Extract the (X, Y) coordinate from the center of the cell holding the provided text.  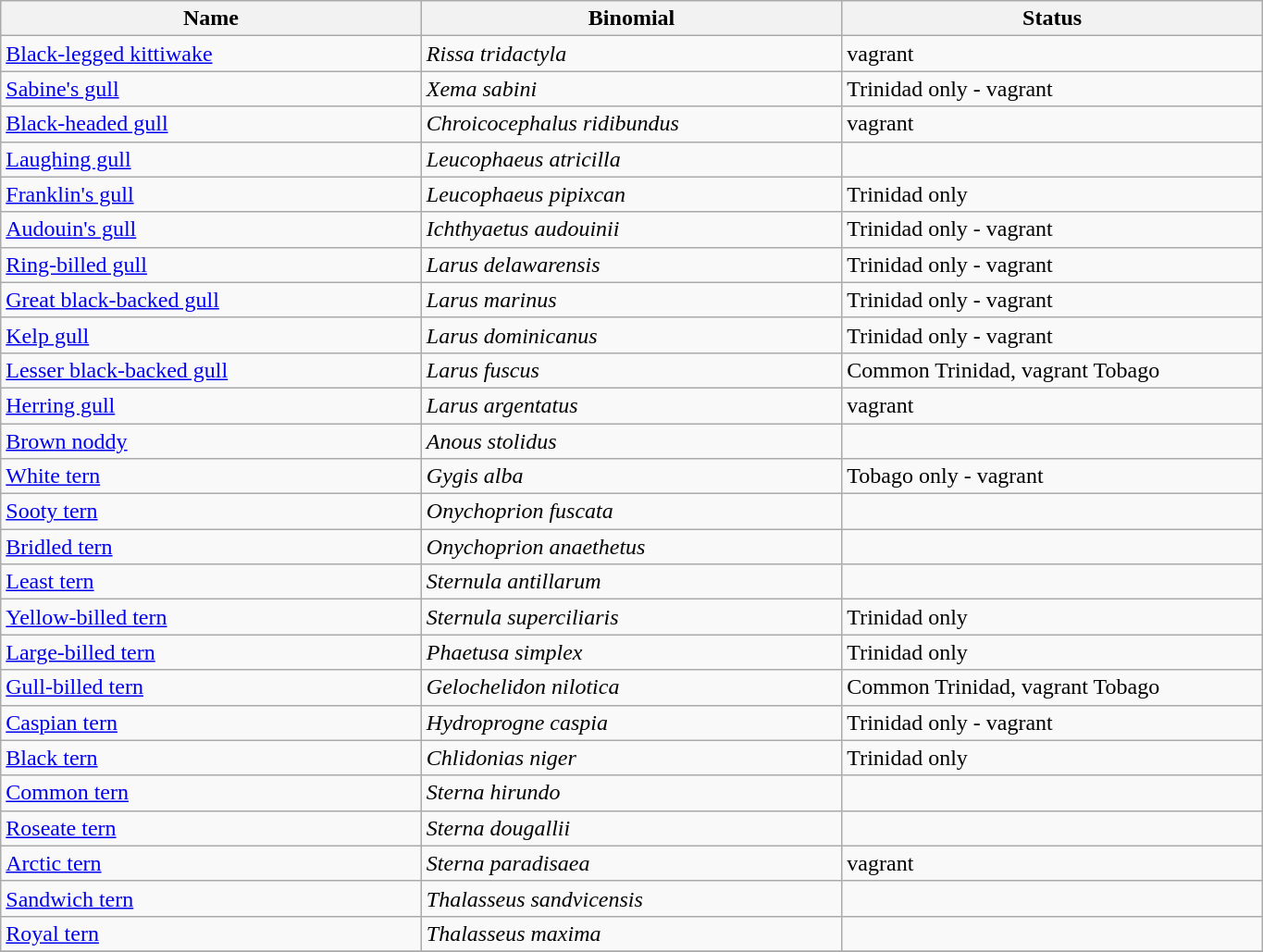
Lesser black-backed gull (211, 370)
Herring gull (211, 405)
Audouin's gull (211, 229)
Royal tern (211, 933)
Onychoprion fuscata (631, 512)
Franklin's gull (211, 194)
Larus delawarensis (631, 265)
Roseate tern (211, 828)
White tern (211, 476)
Thalasseus maxima (631, 933)
Sabine's gull (211, 89)
Onychoprion anaethetus (631, 547)
Arctic tern (211, 863)
Ring-billed gull (211, 265)
Yellow-billed tern (211, 617)
Anous stolidus (631, 441)
Phaetusa simplex (631, 652)
Brown noddy (211, 441)
Leucophaeus atricilla (631, 159)
Sandwich tern (211, 898)
Larus marinus (631, 300)
Rissa tridactyla (631, 54)
Great black-backed gull (211, 300)
Thalasseus sandvicensis (631, 898)
Sterna dougallii (631, 828)
Sooty tern (211, 512)
Common tern (211, 793)
Large-billed tern (211, 652)
Sterna hirundo (631, 793)
Chlidonias niger (631, 758)
Caspian tern (211, 723)
Chroicocephalus ridibundus (631, 124)
Black-headed gull (211, 124)
Leucophaeus pipixcan (631, 194)
Xema sabini (631, 89)
Tobago only - vagrant (1053, 476)
Kelp gull (211, 335)
Gull-billed tern (211, 687)
Ichthyaetus audouinii (631, 229)
Bridled tern (211, 547)
Sternula superciliaris (631, 617)
Black tern (211, 758)
Black-legged kittiwake (211, 54)
Name (211, 19)
Status (1053, 19)
Larus argentatus (631, 405)
Larus fuscus (631, 370)
Larus dominicanus (631, 335)
Least tern (211, 582)
Sternula antillarum (631, 582)
Gelochelidon nilotica (631, 687)
Hydroprogne caspia (631, 723)
Gygis alba (631, 476)
Laughing gull (211, 159)
Binomial (631, 19)
Sterna paradisaea (631, 863)
